Extract the (x, y) coordinate from the center of the cell holding the provided text.  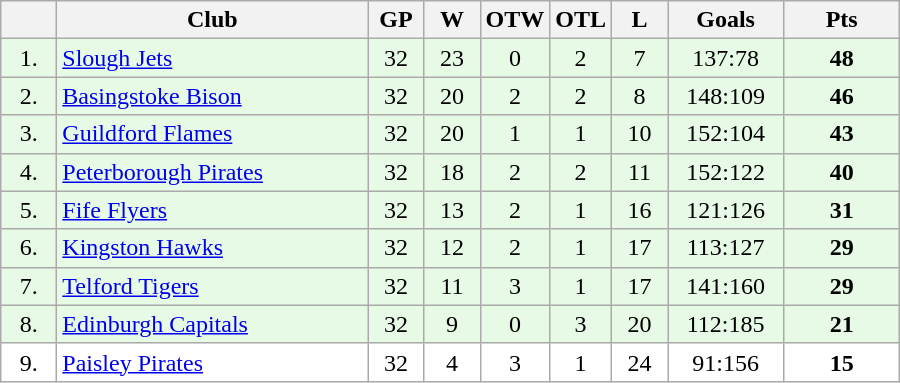
8 (640, 96)
5. (29, 210)
Edinburgh Capitals (212, 324)
OTW (515, 20)
13 (452, 210)
40 (842, 172)
121:126 (726, 210)
Peterborough Pirates (212, 172)
152:122 (726, 172)
31 (842, 210)
23 (452, 58)
12 (452, 248)
21 (842, 324)
112:185 (726, 324)
113:127 (726, 248)
W (452, 20)
GP (396, 20)
91:156 (726, 362)
141:160 (726, 286)
4. (29, 172)
Club (212, 20)
152:104 (726, 134)
L (640, 20)
Basingstoke Bison (212, 96)
4 (452, 362)
Pts (842, 20)
10 (640, 134)
Paisley Pirates (212, 362)
43 (842, 134)
46 (842, 96)
Slough Jets (212, 58)
16 (640, 210)
Kingston Hawks (212, 248)
15 (842, 362)
48 (842, 58)
1. (29, 58)
18 (452, 172)
OTL (581, 20)
3. (29, 134)
Guildford Flames (212, 134)
7 (640, 58)
8. (29, 324)
Goals (726, 20)
24 (640, 362)
Fife Flyers (212, 210)
9. (29, 362)
137:78 (726, 58)
9 (452, 324)
2. (29, 96)
Telford Tigers (212, 286)
148:109 (726, 96)
6. (29, 248)
7. (29, 286)
